Pinpoint the cell where the given text exists, returning its [X, Y] midpoint coordinate. 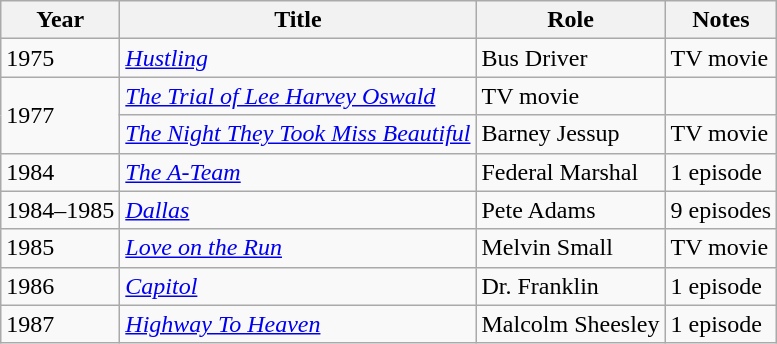
Malcolm Sheesley [570, 324]
Role [570, 20]
Highway To Heaven [298, 324]
The Night They Took Miss Beautiful [298, 134]
Melvin Small [570, 248]
Dallas [298, 210]
Capitol [298, 286]
1984–1985 [60, 210]
The A-Team [298, 172]
Hustling [298, 58]
Pete Adams [570, 210]
1975 [60, 58]
The Trial of Lee Harvey Oswald [298, 96]
1987 [60, 324]
1977 [60, 115]
Dr. Franklin [570, 286]
Notes [721, 20]
9 episodes [721, 210]
Year [60, 20]
Bus Driver [570, 58]
1984 [60, 172]
Federal Marshal [570, 172]
1985 [60, 248]
Title [298, 20]
Barney Jessup [570, 134]
1986 [60, 286]
Love on the Run [298, 248]
